Return the [x, y] coordinate for the center point of the cell that contains the specified text.  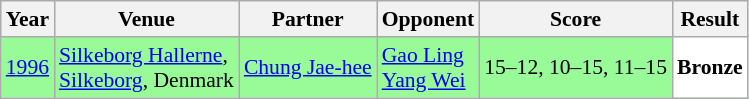
Venue [146, 19]
Bronze [710, 68]
Score [576, 19]
Year [28, 19]
1996 [28, 68]
Opponent [428, 19]
Chung Jae-hee [308, 68]
Result [710, 19]
Silkeborg Hallerne,Silkeborg, Denmark [146, 68]
Partner [308, 19]
Gao Ling Yang Wei [428, 68]
15–12, 10–15, 11–15 [576, 68]
